Extract the (X, Y) coordinate from the center of the cell holding the provided text.  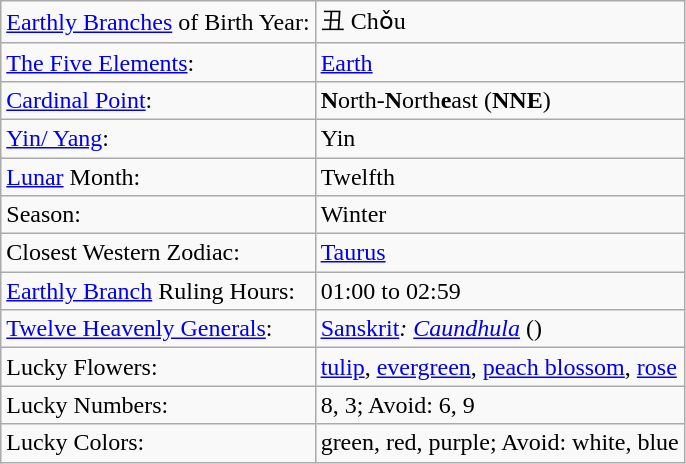
Earthly Branches of Birth Year: (158, 22)
Earthly Branch Ruling Hours: (158, 291)
Cardinal Point: (158, 100)
Winter (500, 215)
Closest Western Zodiac: (158, 253)
Twelve Heavenly Generals: (158, 329)
Lunar Month: (158, 177)
green, red, purple; Avoid: white, blue (500, 443)
Earth (500, 62)
Season: (158, 215)
tulip, evergreen, peach blossom, rose (500, 367)
Sanskrit: Caundhula () (500, 329)
丑 Chǒu (500, 22)
North-Northeast (NNE) (500, 100)
8, 3; Avoid: 6, 9 (500, 405)
Taurus (500, 253)
Lucky Numbers: (158, 405)
Yin/ Yang: (158, 138)
Lucky Colors: (158, 443)
Twelfth (500, 177)
The Five Elements: (158, 62)
Yin (500, 138)
01:00 to 02:59 (500, 291)
Lucky Flowers: (158, 367)
